Identify which cell holds the provided text, then report its (X, Y) central coordinate. 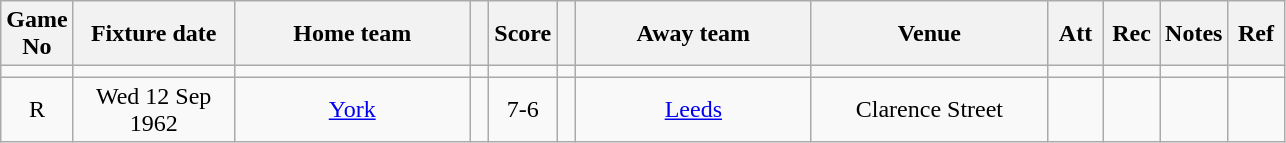
Game No (37, 34)
Notes (1194, 34)
R (37, 110)
Rec (1132, 34)
Ref (1256, 34)
Venue (929, 34)
Away team (693, 34)
Fixture date (154, 34)
Score (523, 34)
Wed 12 Sep 1962 (154, 110)
York (352, 110)
Home team (352, 34)
Att (1075, 34)
Leeds (693, 110)
Clarence Street (929, 110)
7-6 (523, 110)
